Return [X, Y] of the center of cell containing provided text 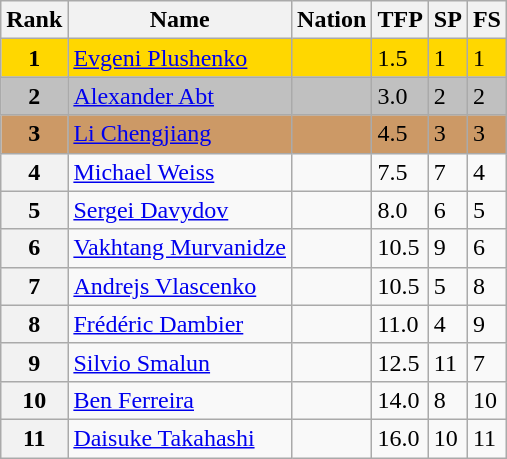
SP [448, 20]
Name [180, 20]
1.5 [400, 58]
16.0 [400, 438]
Nation [332, 20]
12.5 [400, 362]
Silvio Smalun [180, 362]
Sergei Davydov [180, 210]
Daisuke Takahashi [180, 438]
Ben Ferreira [180, 400]
FS [486, 20]
Evgeni Plushenko [180, 58]
Rank [34, 20]
TFP [400, 20]
Alexander Abt [180, 96]
Li Chengjiang [180, 134]
Andrejs Vlascenko [180, 286]
8.0 [400, 210]
14.0 [400, 400]
Michael Weiss [180, 172]
3.0 [400, 96]
7.5 [400, 172]
Vakhtang Murvanidze [180, 248]
4.5 [400, 134]
Frédéric Dambier [180, 324]
11.0 [400, 324]
